Provide the [X, Y] coordinate of the cell's center where the given text is located.  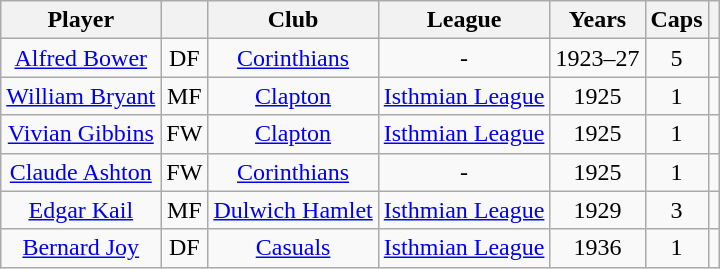
Vivian Gibbins [81, 134]
Player [81, 20]
William Bryant [81, 96]
Club [293, 20]
Dulwich Hamlet [293, 210]
Years [598, 20]
3 [676, 210]
Edgar Kail [81, 210]
Caps [676, 20]
Alfred Bower [81, 58]
1936 [598, 248]
5 [676, 58]
League [464, 20]
Casuals [293, 248]
1929 [598, 210]
Claude Ashton [81, 172]
Bernard Joy [81, 248]
1923–27 [598, 58]
